Return the (X, Y) coordinate for the center point of the cell that contains the specified text.  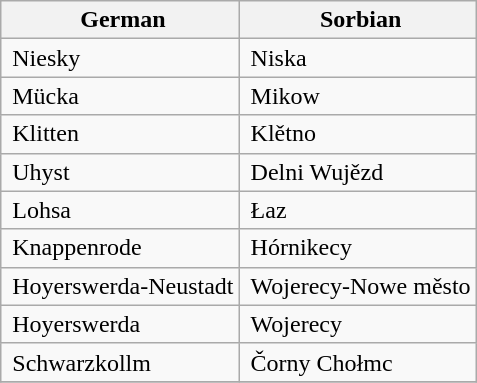
Lohsa (120, 210)
Knappenrode (120, 248)
Sorbian (358, 20)
Čorny Chołmc (358, 362)
Hoyerswerda-Neustadt (120, 286)
Hórnikecy (358, 248)
Wojerecy-Nowe město (358, 286)
Uhyst (120, 172)
Delni Wujězd (358, 172)
Niesky (120, 58)
German (120, 20)
Mücka (120, 96)
Schwarzkollm (120, 362)
Łaz (358, 210)
Klětno (358, 134)
Hoyerswerda (120, 324)
Mikow (358, 96)
Wojerecy (358, 324)
Niska (358, 58)
Klitten (120, 134)
